Detect which cell encompasses the target text, then output its [X, Y] center coordinate. 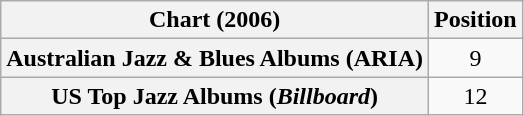
Australian Jazz & Blues Albums (ARIA) [215, 58]
Position [476, 20]
9 [476, 58]
US Top Jazz Albums (Billboard) [215, 96]
12 [476, 96]
Chart (2006) [215, 20]
